Return the [x, y] coordinate for the center point of the cell that contains the specified text.  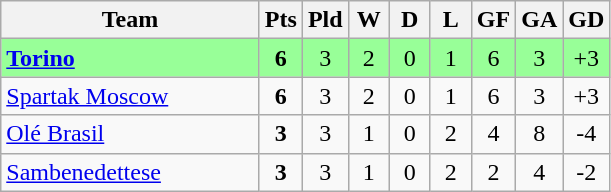
W [368, 20]
Spartak Moscow [130, 96]
Pts [280, 20]
GF [493, 20]
L [450, 20]
Pld [325, 20]
Torino [130, 58]
GD [586, 20]
-4 [586, 134]
Team [130, 20]
Olé Brasil [130, 134]
-2 [586, 172]
GA [540, 20]
D [410, 20]
Sambenedettese [130, 172]
8 [540, 134]
